For the text-containing cell, return its midpoint in [x, y] coordinate format. 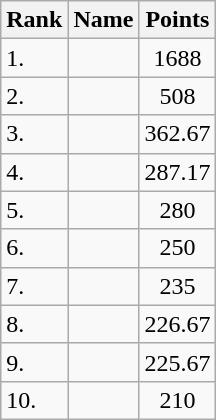
3. [34, 134]
9. [34, 362]
1. [34, 58]
508 [178, 96]
4. [34, 172]
10. [34, 400]
1688 [178, 58]
Name [104, 20]
6. [34, 248]
250 [178, 248]
280 [178, 210]
225.67 [178, 362]
5. [34, 210]
226.67 [178, 324]
8. [34, 324]
2. [34, 96]
Points [178, 20]
235 [178, 286]
362.67 [178, 134]
Rank [34, 20]
7. [34, 286]
287.17 [178, 172]
210 [178, 400]
